Detect which cell encompasses the target text, then output its [x, y] center coordinate. 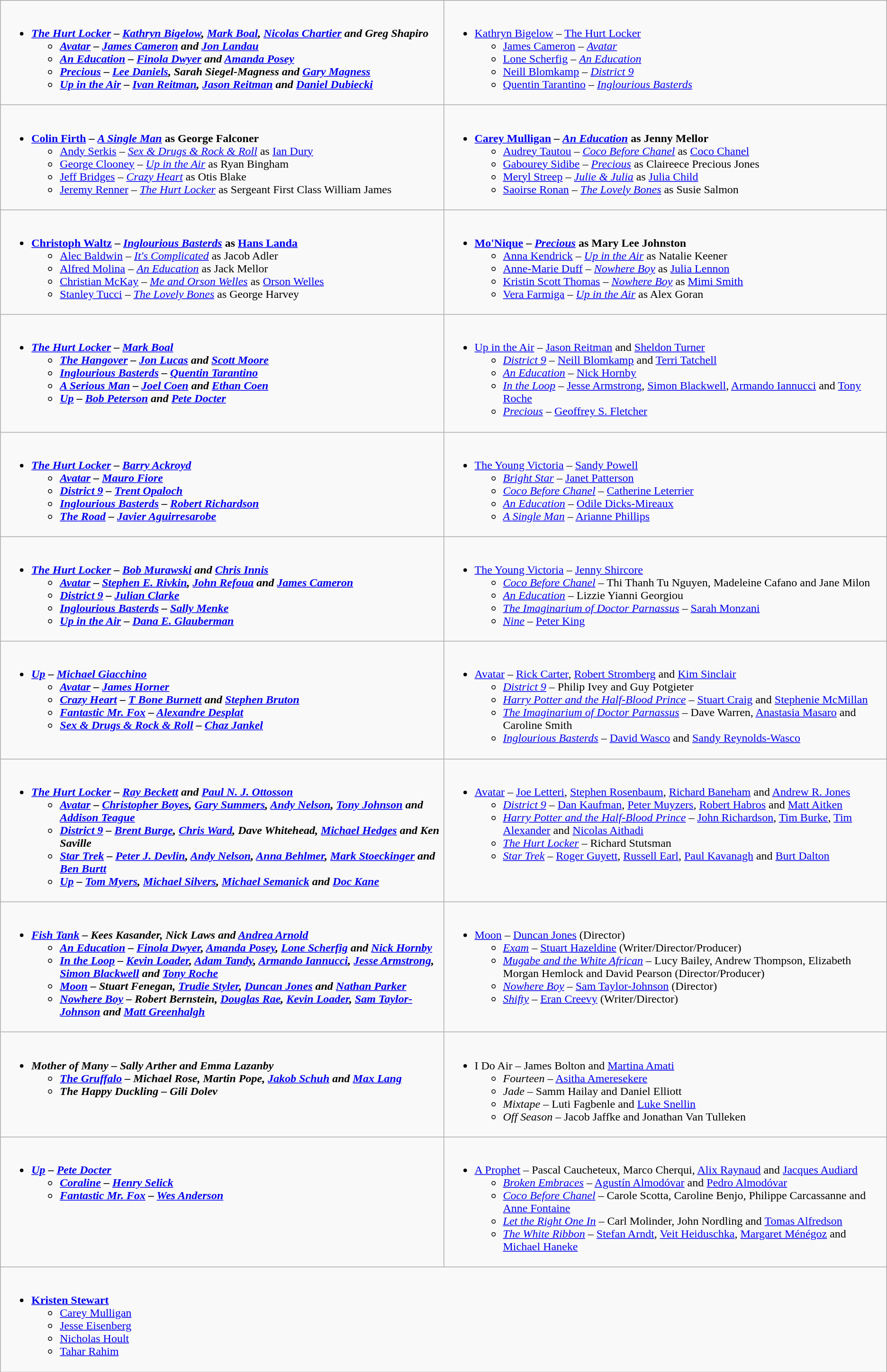
Up – Pete DocterCoraline – Henry SelickFantastic Mr. Fox – Wes Anderson [222, 1202]
Kristen StewartCarey MulliganJesse EisenbergNicholas HoultTahar Rahim [443, 1319]
The Hurt Locker – Barry AckroydAvatar – Mauro FioreDistrict 9 – Trent OpalochInglourious Basterds – Robert RichardsonThe Road – Javier Aguirresarobe [222, 484]
Mother of Many – Sally Arther and Emma LazanbyThe Gruffalo – Michael Rose, Martin Pope, Jakob Schuh and Max LangThe Happy Duckling – Gili Dolev [222, 1085]
